Identify which cell holds the provided text, then report its (X, Y) central coordinate. 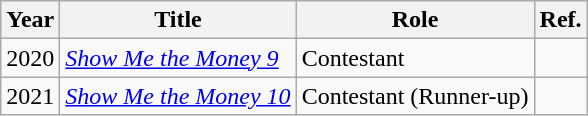
Title (178, 20)
2020 (30, 58)
2021 (30, 96)
Ref. (560, 20)
Show Me the Money 10 (178, 96)
Contestant (415, 58)
Role (415, 20)
Show Me the Money 9 (178, 58)
Contestant (Runner-up) (415, 96)
Year (30, 20)
